From the cell containing the given text, extract its center point as [X, Y] coordinate. 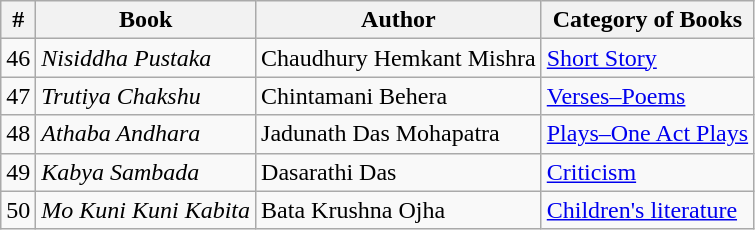
46 [18, 58]
# [18, 20]
Children's literature [647, 210]
Trutiya Chakshu [146, 96]
Athaba Andhara [146, 134]
47 [18, 96]
48 [18, 134]
Dasarathi Das [399, 172]
Category of Books [647, 20]
Jadunath Das Mohapatra [399, 134]
Chaudhury Hemkant Mishra [399, 58]
Nisiddha Pustaka [146, 58]
Book [146, 20]
Verses–Poems [647, 96]
Mo Kuni Kuni Kabita [146, 210]
Criticism [647, 172]
49 [18, 172]
Short Story [647, 58]
Chintamani Behera [399, 96]
50 [18, 210]
Kabya Sambada [146, 172]
Author [399, 20]
Bata Krushna Ojha [399, 210]
Plays–One Act Plays [647, 134]
